Extract the (x, y) coordinate from the center of the cell holding the provided text.  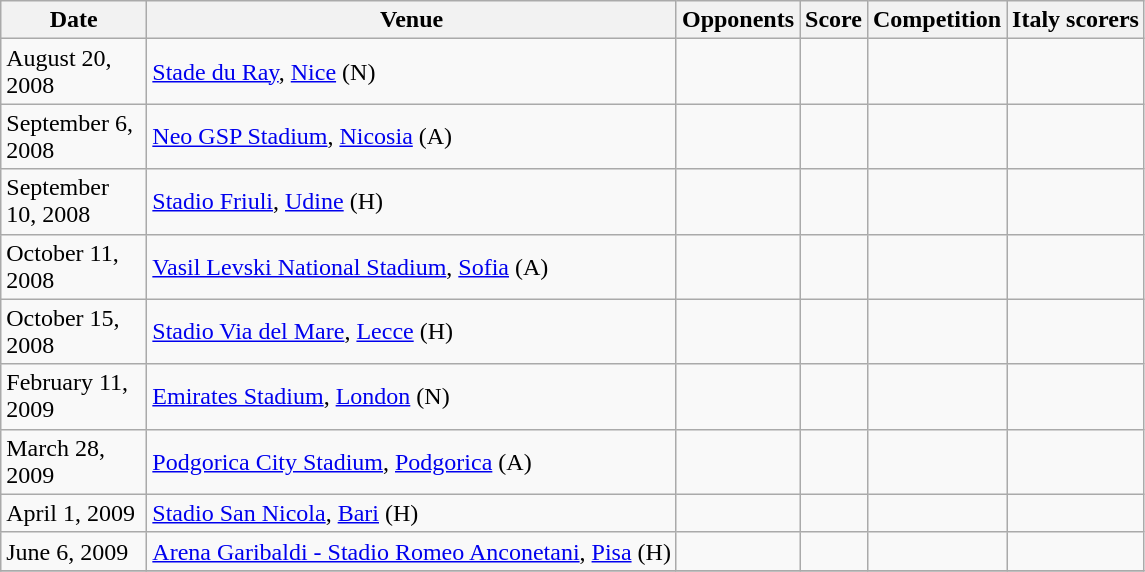
Score (834, 20)
Stadio Friuli, Udine (H) (412, 202)
October 11, 2008 (74, 266)
September 10, 2008 (74, 202)
Competition (936, 20)
February 11, 2009 (74, 396)
Stadio Via del Mare, Lecce (H) (412, 332)
Opponents (738, 20)
Date (74, 20)
Italy scorers (1076, 20)
Venue (412, 20)
Neo GSP Stadium, Nicosia (A) (412, 136)
Emirates Stadium, London (N) (412, 396)
Stadio San Nicola, Bari (H) (412, 513)
October 15, 2008 (74, 332)
August 20, 2008 (74, 72)
March 28, 2009 (74, 462)
Podgorica City Stadium, Podgorica (A) (412, 462)
Stade du Ray, Nice (N) (412, 72)
June 6, 2009 (74, 551)
Arena Garibaldi - Stadio Romeo Anconetani, Pisa (H) (412, 551)
September 6, 2008 (74, 136)
April 1, 2009 (74, 513)
Vasil Levski National Stadium, Sofia (A) (412, 266)
